From the cell containing the given text, extract its center point as (X, Y) coordinate. 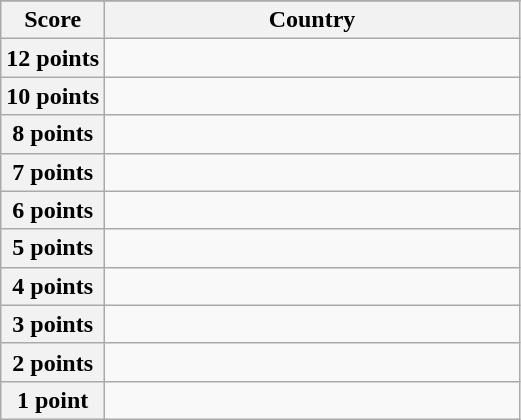
1 point (53, 400)
6 points (53, 210)
12 points (53, 58)
4 points (53, 286)
5 points (53, 248)
7 points (53, 172)
3 points (53, 324)
10 points (53, 96)
Country (312, 20)
Score (53, 20)
2 points (53, 362)
8 points (53, 134)
